Return the (X, Y) coordinate for the center point of the cell that contains the specified text.  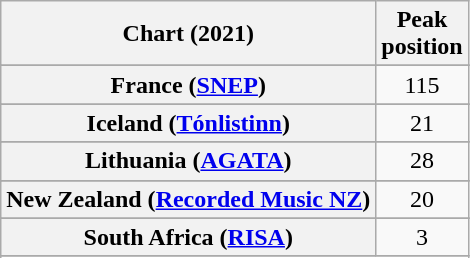
3 (422, 237)
Chart (2021) (188, 34)
South Africa (RISA) (188, 237)
115 (422, 85)
Peakposition (422, 34)
20 (422, 199)
Iceland (Tónlistinn) (188, 123)
28 (422, 161)
France (SNEP) (188, 85)
21 (422, 123)
Lithuania (AGATA) (188, 161)
New Zealand (Recorded Music NZ) (188, 199)
